Detect which cell encompasses the target text, then output its [X, Y] center coordinate. 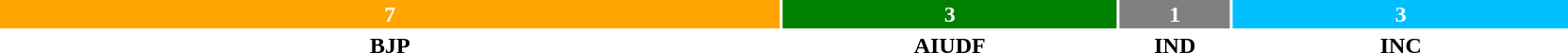
3 [950, 14]
1 [1176, 14]
7 [391, 14]
